Locate the cell with the specified text and output its (X, Y) center coordinate. 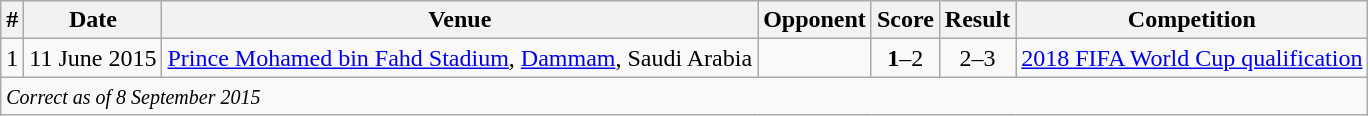
Prince Mohamed bin Fahd Stadium, Dammam, Saudi Arabia (460, 58)
Competition (1192, 20)
Opponent (815, 20)
Result (977, 20)
Score (905, 20)
# (12, 20)
11 June 2015 (93, 58)
1 (12, 58)
Correct as of 8 September 2015 (684, 96)
Venue (460, 20)
2018 FIFA World Cup qualification (1192, 58)
Date (93, 20)
1–2 (905, 58)
2–3 (977, 58)
